Capture the cell that displays the provided text and extract its [x, y] central coordinate. 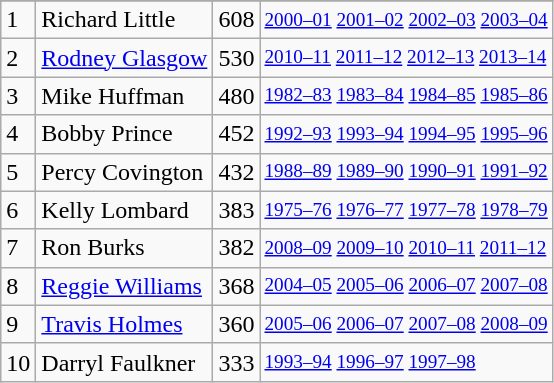
9 [18, 324]
2005–06 2006–07 2007–08 2008–09 [406, 324]
2 [18, 58]
1988–89 1989–90 1990–91 1991–92 [406, 172]
10 [18, 362]
1993–94 1996–97 1997–98 [406, 362]
2010–11 2011–12 2012–13 2013–14 [406, 58]
Percy Covington [124, 172]
Ron Burks [124, 248]
2008–09 2009–10 2010–11 2011–12 [406, 248]
608 [236, 20]
Travis Holmes [124, 324]
8 [18, 286]
6 [18, 210]
2004–05 2005–06 2006–07 2007–08 [406, 286]
383 [236, 210]
1 [18, 20]
452 [236, 134]
333 [236, 362]
4 [18, 134]
3 [18, 96]
Mike Huffman [124, 96]
1982–83 1983–84 1984–85 1985–86 [406, 96]
Kelly Lombard [124, 210]
1975–76 1976–77 1977–78 1978–79 [406, 210]
7 [18, 248]
382 [236, 248]
368 [236, 286]
530 [236, 58]
5 [18, 172]
432 [236, 172]
Bobby Prince [124, 134]
Richard Little [124, 20]
1992–93 1993–94 1994–95 1995–96 [406, 134]
Rodney Glasgow [124, 58]
Reggie Williams [124, 286]
480 [236, 96]
360 [236, 324]
2000–01 2001–02 2002–03 2003–04 [406, 20]
Darryl Faulkner [124, 362]
